Pinpoint the cell where the given text exists, returning its (x, y) midpoint coordinate. 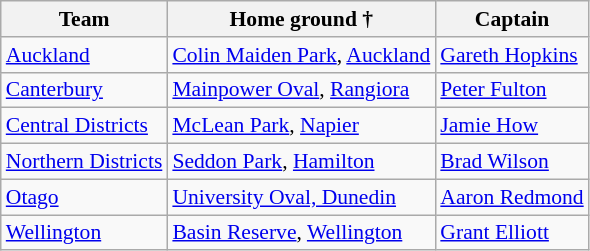
University Oval, Dunedin (301, 197)
Basin Reserve, Wellington (301, 233)
Jamie How (512, 126)
Central Districts (84, 126)
Wellington (84, 233)
Seddon Park, Hamilton (301, 162)
Captain (512, 19)
Northern Districts (84, 162)
Canterbury (84, 90)
Otago (84, 197)
Peter Fulton (512, 90)
Team (84, 19)
McLean Park, Napier (301, 126)
Gareth Hopkins (512, 55)
Home ground † (301, 19)
Grant Elliott (512, 233)
Mainpower Oval, Rangiora (301, 90)
Colin Maiden Park, Auckland (301, 55)
Aaron Redmond (512, 197)
Auckland (84, 55)
Brad Wilson (512, 162)
